From the cell containing the given text, extract its center point as [X, Y] coordinate. 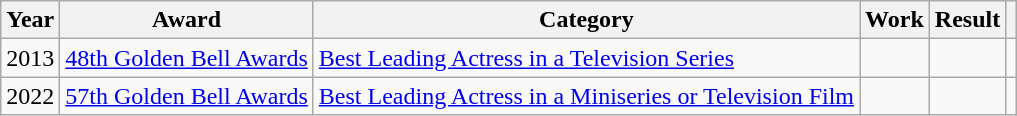
Work [895, 20]
Year [30, 20]
57th Golden Bell Awards [187, 96]
2022 [30, 96]
2013 [30, 58]
48th Golden Bell Awards [187, 58]
Best Leading Actress in a Miniseries or Television Film [586, 96]
Award [187, 20]
Category [586, 20]
Best Leading Actress in a Television Series [586, 58]
Result [967, 20]
